Return (X, Y) of the center of cell containing provided text 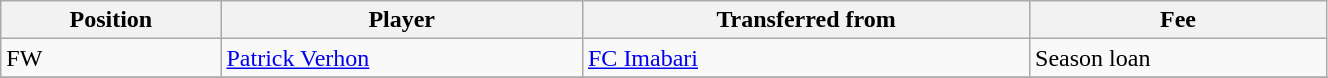
FC Imabari (806, 58)
Fee (1178, 20)
Player (402, 20)
FW (111, 58)
Position (111, 20)
Patrick Verhon (402, 58)
Season loan (1178, 58)
Transferred from (806, 20)
